Capture the cell that displays the provided text and extract its [x, y] central coordinate. 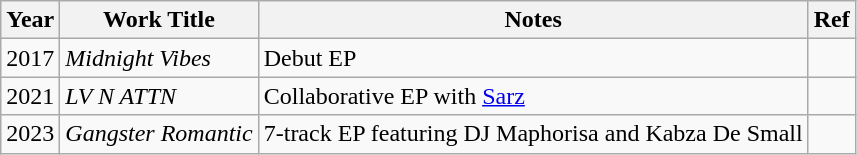
7-track EP featuring DJ Maphorisa and Kabza De Small [533, 134]
Notes [533, 20]
Ref [832, 20]
Collaborative EP with Sarz [533, 96]
Midnight Vibes [159, 58]
Work Title [159, 20]
2021 [30, 96]
2017 [30, 58]
Debut EP [533, 58]
Year [30, 20]
LV N ATTN [159, 96]
2023 [30, 134]
Gangster Romantic [159, 134]
